From the cell containing the given text, extract its center point as (x, y) coordinate. 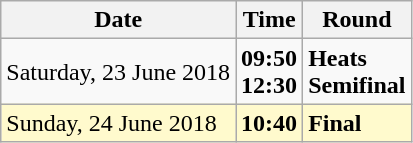
HeatsSemifinal (357, 72)
09:5012:30 (270, 72)
Time (270, 20)
Round (357, 20)
Sunday, 24 June 2018 (118, 123)
Saturday, 23 June 2018 (118, 72)
Final (357, 123)
10:40 (270, 123)
Date (118, 20)
